Scan for the cell matching the given text and deliver its [x, y] coordinate at center. 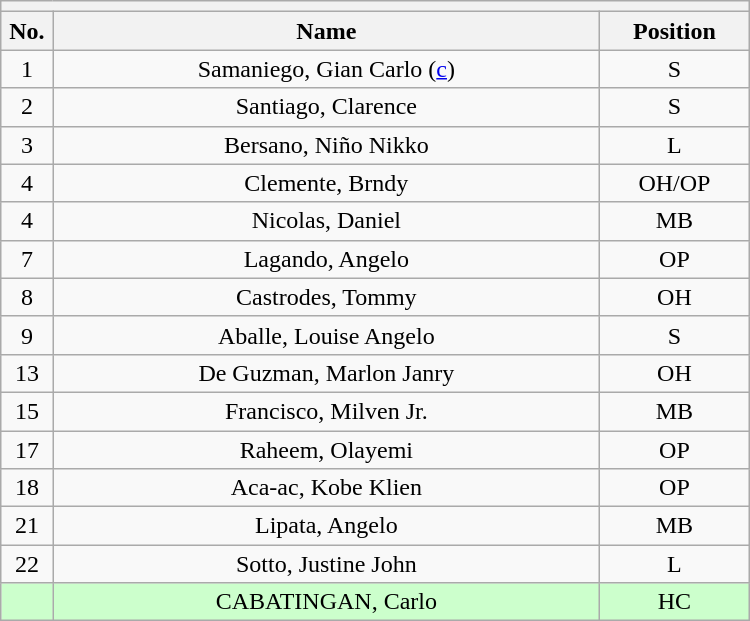
CABATINGAN, Carlo [326, 602]
Francisco, Milven Jr. [326, 411]
13 [27, 373]
8 [27, 297]
Raheem, Olayemi [326, 449]
1 [27, 69]
2 [27, 107]
Aca-ac, Kobe Klien [326, 488]
7 [27, 259]
Sotto, Justine John [326, 564]
No. [27, 31]
Castrodes, Tommy [326, 297]
21 [27, 526]
Samaniego, Gian Carlo (c) [326, 69]
Lagando, Angelo [326, 259]
Aballe, Louise Angelo [326, 335]
18 [27, 488]
15 [27, 411]
Bersano, Niño Nikko [326, 145]
Nicolas, Daniel [326, 221]
OH/OP [675, 183]
17 [27, 449]
9 [27, 335]
Lipata, Angelo [326, 526]
3 [27, 145]
De Guzman, Marlon Janry [326, 373]
22 [27, 564]
Santiago, Clarence [326, 107]
Position [675, 31]
Name [326, 31]
HC [675, 602]
Clemente, Brndy [326, 183]
